Capture the cell that displays the provided text and extract its [x, y] central coordinate. 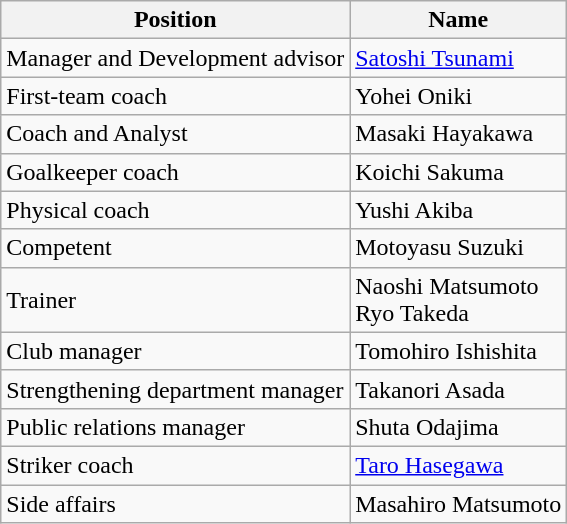
Satoshi Tsunami [458, 58]
Public relations manager [176, 427]
First-team coach [176, 96]
Position [176, 20]
Tomohiro Ishishita [458, 351]
Takanori Asada [458, 389]
Masahiro Matsumoto [458, 503]
Coach and Analyst [176, 134]
Naoshi Matsumoto Ryo Takeda [458, 300]
Strengthening department manager [176, 389]
Manager and Development advisor [176, 58]
Name [458, 20]
Shuta Odajima [458, 427]
Koichi Sakuma [458, 172]
Goalkeeper coach [176, 172]
Yohei Oniki [458, 96]
Trainer [176, 300]
Motoyasu Suzuki [458, 248]
Physical coach [176, 210]
Club manager [176, 351]
Side affairs [176, 503]
Yushi Akiba [458, 210]
Competent [176, 248]
Masaki Hayakawa [458, 134]
Taro Hasegawa [458, 465]
Striker coach [176, 465]
